Capture the cell that displays the provided text and extract its (x, y) central coordinate. 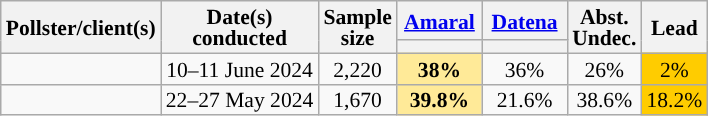
38% (440, 68)
38.6% (604, 100)
Date(s)conducted (240, 27)
Abst.Undec. (604, 27)
Samplesize (357, 27)
22–27 May 2024 (240, 100)
Lead (674, 27)
10–11 June 2024 (240, 68)
Pollster/client(s) (81, 27)
39.8% (440, 100)
1,670 (357, 100)
26% (604, 68)
2,220 (357, 68)
Datena (524, 20)
2% (674, 68)
36% (524, 68)
18.2% (674, 100)
21.6% (524, 100)
Amaral (440, 20)
